Scan for the cell matching the given text and deliver its (X, Y) coordinate at center. 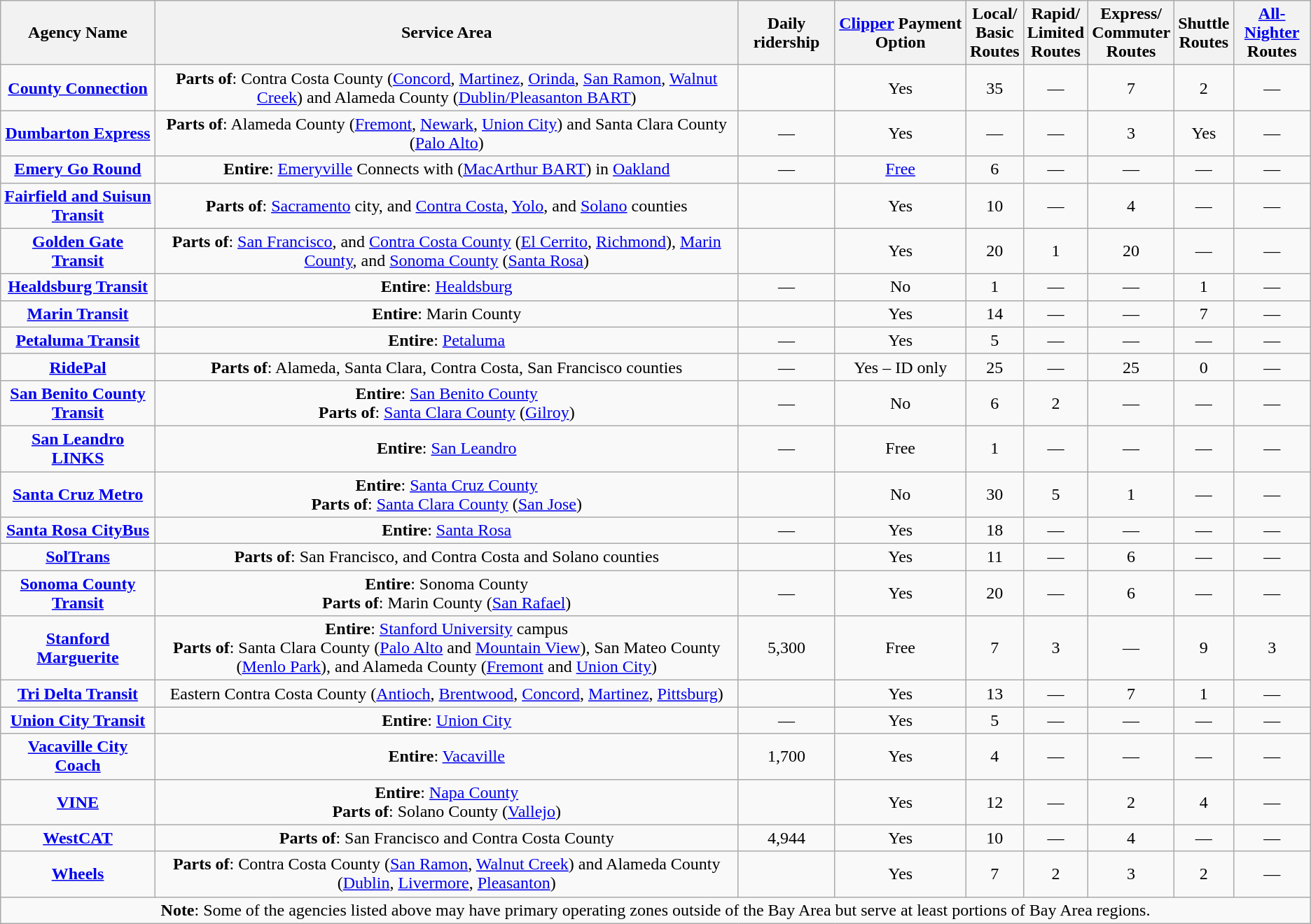
Express/CommuterRoutes (1132, 33)
1,700 (786, 756)
Sonoma County Transit (78, 594)
WestCAT (78, 838)
Emery Go Round (78, 169)
Fairfield and Suisun Transit (78, 206)
Entire: San Benito County Parts of: Santa Clara County (Gilroy) (447, 403)
Petaluma Transit (78, 340)
RidePal (78, 367)
VINE (78, 802)
Rapid/LimitedRoutes (1055, 33)
Entire: Santa Rosa (447, 531)
18 (994, 531)
Parts of: Alameda County (Fremont, Newark, Union City) and Santa Clara County (Palo Alto) (447, 133)
Agency Name (78, 33)
San Benito County Transit (78, 403)
All-NighterRoutes (1272, 33)
Entire: San Leandro (447, 448)
13 (994, 694)
Santa Cruz Metro (78, 494)
Entire: Marin County (447, 314)
Stanford Marguerite (78, 648)
Entire: Napa CountyParts of: Solano County (Vallejo) (447, 802)
Parts of: San Francisco, and Contra Costa and Solano counties (447, 557)
San Leandro LINKS (78, 448)
County Connection (78, 88)
9 (1204, 648)
Note: Some of the agencies listed above may have primary operating zones outside of the Bay Area but serve at least portions of Bay Area regions. (655, 910)
ShuttleRoutes (1204, 33)
Entire: Emeryville Connects with (MacArthur BART) in Oakland (447, 169)
Parts of: Alameda, Santa Clara, Contra Costa, San Francisco counties (447, 367)
Clipper Payment Option (901, 33)
Parts of: Sacramento city, and Contra Costa, Yolo, and Solano counties (447, 206)
Parts of: Contra Costa County (Concord, Martinez, Orinda, San Ramon, Walnut Creek) and Alameda County (Dublin/Pleasanton BART) (447, 88)
Daily ridership (786, 33)
12 (994, 802)
Parts of: San Francisco and Contra Costa County (447, 838)
4,944 (786, 838)
Vacaville City Coach (78, 756)
0 (1204, 367)
Entire: Vacaville (447, 756)
Dumbarton Express (78, 133)
14 (994, 314)
Entire: Healdsburg (447, 287)
Marin Transit (78, 314)
Entire: Santa Cruz CountyParts of: Santa Clara County (San Jose) (447, 494)
Yes – ID only (901, 367)
30 (994, 494)
11 (994, 557)
SolTrans (78, 557)
Parts of: Contra Costa County (San Ramon, Walnut Creek) and Alameda County (Dublin, Livermore, Pleasanton) (447, 874)
Santa Rosa CityBus (78, 531)
35 (994, 88)
Wheels (78, 874)
Parts of: San Francisco, and Contra Costa County (El Cerrito, Richmond), Marin County, and Sonoma County (Santa Rosa) (447, 251)
Local/BasicRoutes (994, 33)
Union City Transit (78, 720)
Golden Gate Transit (78, 251)
Healdsburg Transit (78, 287)
Entire: Union City (447, 720)
Service Area (447, 33)
5,300 (786, 648)
Eastern Contra Costa County (Antioch, Brentwood, Concord, Martinez, Pittsburg) (447, 694)
Tri Delta Transit (78, 694)
Entire: Sonoma CountyParts of: Marin County (San Rafael) (447, 594)
Entire: Petaluma (447, 340)
